Pinpoint the cell where the given text exists, returning its (x, y) midpoint coordinate. 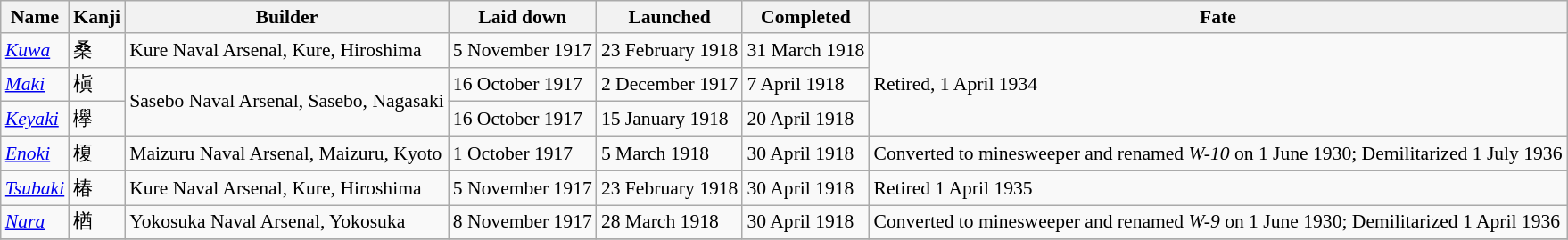
Laid down (523, 17)
Keyaki (36, 120)
Completed (805, 17)
20 April 1918 (805, 120)
槇 (96, 84)
28 March 1918 (670, 223)
欅 (96, 120)
Maki (36, 84)
2 December 1917 (670, 84)
Kanji (96, 17)
Retired, 1 April 1934 (1217, 85)
Retired 1 April 1935 (1217, 187)
1 October 1917 (523, 153)
Builder (287, 17)
Kuwa (36, 50)
Nara (36, 223)
Sasebo Naval Arsenal, Sasebo, Nagasaki (287, 102)
Name (36, 17)
楢 (96, 223)
15 January 1918 (670, 120)
Yokosuka Naval Arsenal, Yokosuka (287, 223)
5 March 1918 (670, 153)
8 November 1917 (523, 223)
Converted to minesweeper and renamed W-10 on 1 June 1930; Demilitarized 1 July 1936 (1217, 153)
椿 (96, 187)
榎 (96, 153)
Tsubaki (36, 187)
Maizuru Naval Arsenal, Maizuru, Kyoto (287, 153)
桑 (96, 50)
31 March 1918 (805, 50)
Launched (670, 17)
7 April 1918 (805, 84)
Enoki (36, 153)
Converted to minesweeper and renamed W-9 on 1 June 1930; Demilitarized 1 April 1936 (1217, 223)
Fate (1217, 17)
